Provide the [x, y] coordinate of the cell's center where the given text is located.  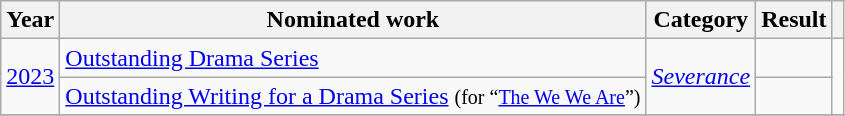
Year [30, 20]
Outstanding Writing for a Drama Series (for “The We We Are”) [353, 96]
Category [701, 20]
Nominated work [353, 20]
Result [794, 20]
2023 [30, 77]
Severance [701, 77]
Outstanding Drama Series [353, 58]
